For the text-containing cell, return its midpoint in [X, Y] coordinate format. 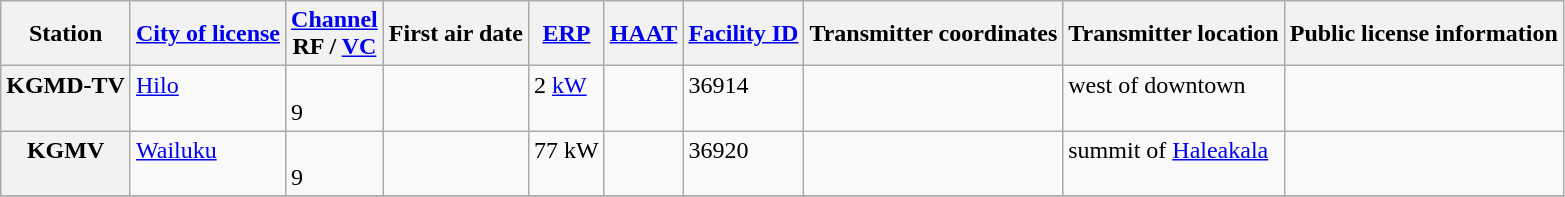
Public license information [1424, 34]
36920 [744, 164]
summit of Haleakala [1174, 164]
Wailuku [208, 164]
ChannelRF / VC [335, 34]
Hilo [208, 98]
36914 [744, 98]
HAAT [644, 34]
2 kW [567, 98]
77 kW [567, 164]
KGMV [66, 164]
Facility ID [744, 34]
Transmitter location [1174, 34]
First air date [456, 34]
KGMD-TV [66, 98]
Station [66, 34]
ERP [567, 34]
Transmitter coordinates [934, 34]
City of license [208, 34]
west of downtown [1174, 98]
